Find where the given text appears and provide that cell's center as [x, y] coordinate. 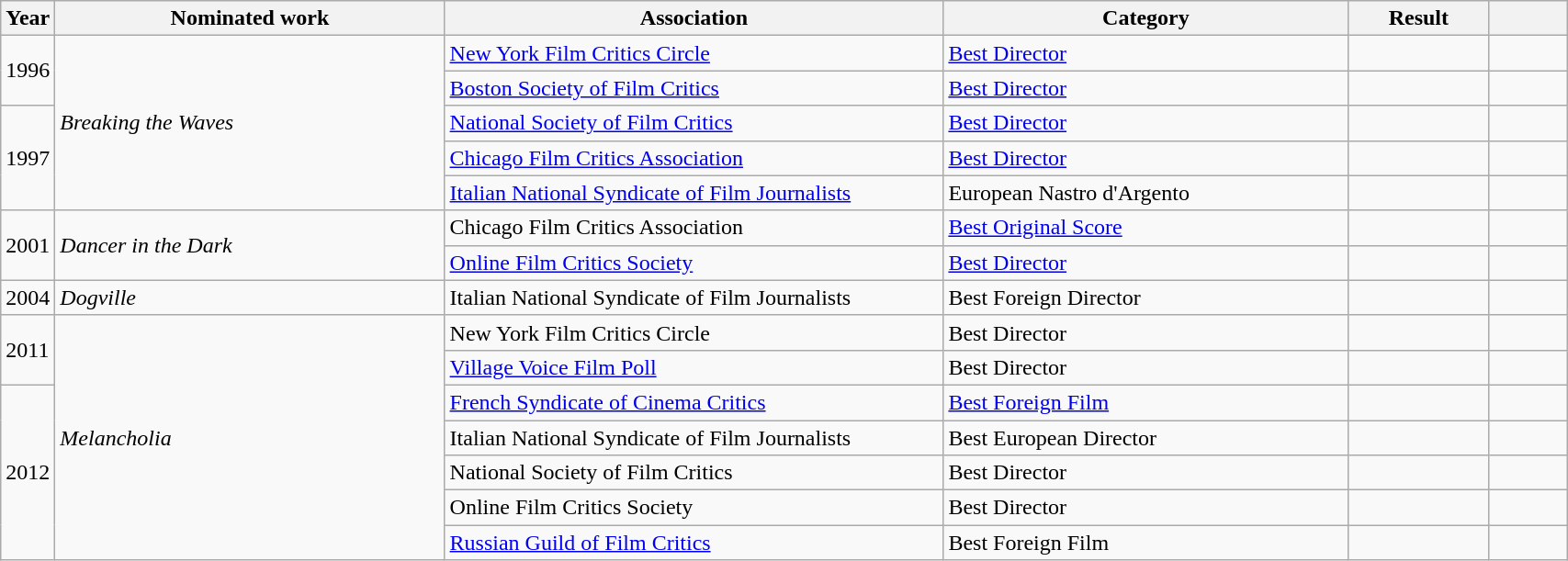
Category [1146, 18]
Result [1418, 18]
Association [694, 18]
Dogville [250, 297]
Best Foreign Director [1146, 297]
Melancholia [250, 437]
Best European Director [1146, 438]
2004 [28, 297]
Breaking the Waves [250, 123]
Boston Society of Film Critics [694, 88]
2001 [28, 245]
2012 [28, 472]
Dancer in the Dark [250, 245]
Nominated work [250, 18]
1996 [28, 71]
Best Original Score [1146, 228]
2011 [28, 350]
1997 [28, 158]
Year [28, 18]
European Nastro d'Argento [1146, 193]
Russian Guild of Film Critics [694, 543]
French Syndicate of Cinema Critics [694, 402]
Village Voice Film Poll [694, 367]
